Pinpoint the cell where the given text exists, returning its [X, Y] midpoint coordinate. 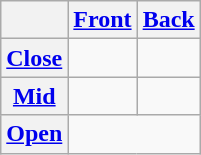
Close [34, 58]
Mid [34, 96]
Back [168, 20]
Front [102, 20]
Open [34, 134]
